For the text-containing cell, return its midpoint in [x, y] coordinate format. 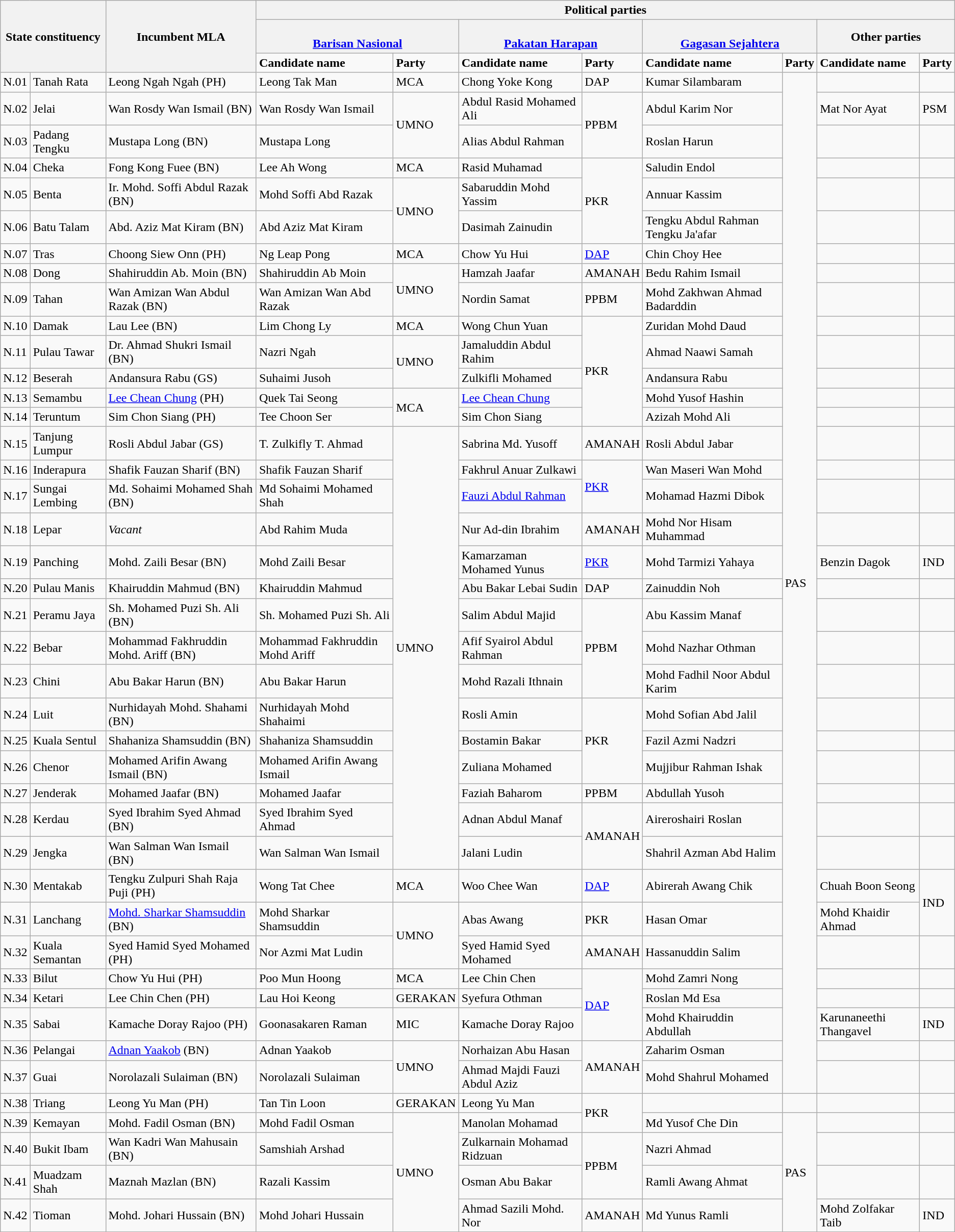
Mohd Khaidir Ahmad [868, 919]
Wan Salman Wan Ismail (BN) [181, 853]
Mohamed Arifin Awang Ismail [324, 767]
Guai [68, 1077]
N.15 [15, 444]
T. Zulkifly T. Ahmad [324, 444]
Beserah [68, 378]
Abd Aziz Mat Kiram [324, 227]
Abirerah Awang Chik [712, 886]
Kuala Semantan [68, 953]
Mohd Fadil Osman [324, 1122]
Ir. Mohd. Soffi Abdul Razak (BN) [181, 194]
Afif Syairol Abdul Rahman [520, 648]
Nor Azmi Mat Ludin [324, 953]
Panching [68, 562]
PSM [937, 108]
Vacant [181, 529]
Kerdau [68, 820]
Lee Chin Chen (PH) [181, 998]
Manolan Mohamad [520, 1122]
Chini [68, 681]
Sungai Lembing [68, 496]
N.02 [15, 108]
Chenor [68, 767]
Wan Amizan Wan Abd Razak [324, 299]
Suhaimi Jusoh [324, 378]
Lee Chean Chung [520, 398]
Mohamed Arifin Awang Ismail (BN) [181, 767]
Lee Chean Chung (PH) [181, 398]
Norolazali Sulaiman [324, 1077]
Cheka [68, 168]
Andansura Rabu [712, 378]
Triang [68, 1103]
Sim Chon Siang (PH) [181, 417]
Dong [68, 273]
Bostamin Bakar [520, 740]
Wan Amizan Wan Abdul Razak (BN) [181, 299]
Mohd Yusof Hashin [712, 398]
Lau Lee (BN) [181, 326]
Tahan [68, 299]
Ramli Awang Ahmat [712, 1182]
Lanchang [68, 919]
N.09 [15, 299]
Mohamed Jaafar [324, 793]
Kamarzaman Mohamed Yunus [520, 562]
Fong Kong Fuee (BN) [181, 168]
Muadzam Shah [68, 1182]
Adnan Yaakob (BN) [181, 1050]
Mohd. Fadil Osman (BN) [181, 1122]
Barisan Nasional [357, 37]
Zulkarnain Mohamad Ridzuan [520, 1148]
Jengka [68, 853]
Salim Abdul Majid [520, 615]
Ng Leap Pong [324, 253]
Mohd Tarmizi Yahaya [712, 562]
Mohd Razali Ithnain [520, 681]
Lepar [68, 529]
Wan Maseri Wan Mohd [712, 470]
Lim Chong Ly [324, 326]
Tengku Abdul Rahman Tengku Ja'afar [712, 227]
Rosli Abdul Jabar (GS) [181, 444]
Jamaluddin Abdul Rahim [520, 352]
N.03 [15, 142]
N.20 [15, 588]
Roslan Harun [712, 142]
Mohd. Sharkar Shamsuddin (BN) [181, 919]
Jenderak [68, 793]
N.05 [15, 194]
Mujjibur Rahman Ishak [712, 767]
N.12 [15, 378]
Mohamed Jaafar (BN) [181, 793]
N.25 [15, 740]
Leong Yu Man (PH) [181, 1103]
Wong Chun Yuan [520, 326]
N.04 [15, 168]
Leong Yu Man [520, 1103]
Leong Tak Man [324, 82]
Md Sohaimi Mohamed Shah [324, 496]
N.29 [15, 853]
N.11 [15, 352]
Ketari [68, 998]
N.36 [15, 1050]
Bilut [68, 979]
Political parties [605, 10]
Wong Tat Chee [324, 886]
Nur Ad-din Ibrahim [520, 529]
Mohd Nor Hisam Muhammad [712, 529]
Shahiruddin Ab Moin [324, 273]
Shahaniza Shamsuddin (BN) [181, 740]
N.07 [15, 253]
State constituency [53, 37]
N.22 [15, 648]
Wan Kadri Wan Mahusain (BN) [181, 1148]
N.37 [15, 1077]
Mohd Zamri Nong [712, 979]
Jelai [68, 108]
Teruntum [68, 417]
Syefura Othman [520, 998]
Aireroshairi Roslan [712, 820]
Pelangai [68, 1050]
Rosli Abdul Jabar [712, 444]
N.30 [15, 886]
Fauzi Abdul Rahman [520, 496]
Leong Ngah Ngah (PH) [181, 82]
Shahril Azman Abd Halim [712, 853]
Hassanuddin Salim [712, 953]
Ahmad Naawi Samah [712, 352]
N.10 [15, 326]
Pulau Manis [68, 588]
MIC [426, 1024]
Peramu Jaya [68, 615]
Norhaizan Abu Hasan [520, 1050]
Abd Rahim Muda [324, 529]
Lau Hoi Keong [324, 998]
Padang Tengku [68, 142]
Syed Hamid Syed Mohamed (PH) [181, 953]
Goonasakaren Raman [324, 1024]
Fazil Azmi Nadzri [712, 740]
N.24 [15, 714]
Chow Yu Hui (PH) [181, 979]
Benta [68, 194]
Kamache Doray Rajoo (PH) [181, 1024]
Sh. Mohamed Puzi Sh. Ali (BN) [181, 615]
Gagasan Sejahtera [730, 37]
Mohd Zolfakar Taib [868, 1215]
Mat Nor Ayat [868, 108]
N.21 [15, 615]
N.06 [15, 227]
Abd. Aziz Mat Kiram (BN) [181, 227]
Incumbent MLA [181, 37]
Abdul Karim Nor [712, 108]
Faziah Baharom [520, 793]
Inderapura [68, 470]
N.31 [15, 919]
N.32 [15, 953]
Nazri Ngah [324, 352]
Abu Kassim Manaf [712, 615]
Choong Siew Onn (PH) [181, 253]
Batu Talam [68, 227]
Shahaniza Shamsuddin [324, 740]
N.17 [15, 496]
Razali Kassim [324, 1182]
Karunaneethi Thangavel [868, 1024]
Mohd Johari Hussain [324, 1215]
Hasan Omar [712, 919]
Mohd Khairuddin Abdullah [712, 1024]
Mohd Sofian Abd Jalil [712, 714]
N.16 [15, 470]
Azizah Mohd Ali [712, 417]
Sh. Mohamed Puzi Sh. Ali [324, 615]
Abu Bakar Lebai Sudin [520, 588]
Maznah Mazlan (BN) [181, 1182]
Lee Chin Chen [520, 979]
N.38 [15, 1103]
Mohd Soffi Abd Razak [324, 194]
Zaharim Osman [712, 1050]
Samshiah Arshad [324, 1148]
Sabaruddin Mohd Yassim [520, 194]
Mohd. Johari Hussain (BN) [181, 1215]
Ahmad Sazili Mohd. Nor [520, 1215]
Bebar [68, 648]
N.01 [15, 82]
Mohd Zaili Besar [324, 562]
N.40 [15, 1148]
N.35 [15, 1024]
Chong Yoke Kong [520, 82]
Chuah Boon Seong [868, 886]
Kamache Doray Rajoo [520, 1024]
Kuala Sentul [68, 740]
Other parties [886, 37]
Mustapa Long (BN) [181, 142]
Khairuddin Mahmud (BN) [181, 588]
Pakatan Harapan [551, 37]
Abu Bakar Harun (BN) [181, 681]
Chow Yu Hui [520, 253]
Alias Abdul Rahman [520, 142]
Tras [68, 253]
Saludin Endol [712, 168]
Tee Choon Ser [324, 417]
Zuridan Mohd Daud [712, 326]
Semambu [68, 398]
N.41 [15, 1182]
Tanah Rata [68, 82]
Kemayan [68, 1122]
Nordin Samat [520, 299]
Sim Chon Siang [520, 417]
Bedu Rahim Ismail [712, 273]
Poo Mun Hoong [324, 979]
Dasimah Zainudin [520, 227]
N.33 [15, 979]
Fakhrul Anuar Zulkawi [520, 470]
Wan Rosdy Wan Ismail (BN) [181, 108]
N.26 [15, 767]
Mohamad Hazmi Dibok [712, 496]
Wan Salman Wan Ismail [324, 853]
Damak [68, 326]
Nurhidayah Mohd Shahaimi [324, 714]
Ahmad Majdi Fauzi Abdul Aziz [520, 1077]
Hamzah Jaafar [520, 273]
Tan Tin Loon [324, 1103]
Luit [68, 714]
N.23 [15, 681]
Roslan Md Esa [712, 998]
Mentakab [68, 886]
N.13 [15, 398]
Adnan Yaakob [324, 1050]
Wan Rosdy Wan Ismail [324, 108]
Mohd Nazhar Othman [712, 648]
Mustapa Long [324, 142]
Mohammad Fakhruddin Mohd Ariff [324, 648]
N.19 [15, 562]
N.34 [15, 998]
Adnan Abdul Manaf [520, 820]
Dr. Ahmad Shukri Ismail (BN) [181, 352]
Abu Bakar Harun [324, 681]
Zuliana Mohamed [520, 767]
N.08 [15, 273]
Tengku Zulpuri Shah Raja Puji (PH) [181, 886]
Mohd Fadhil Noor Abdul Karim [712, 681]
Annuar Kassim [712, 194]
N.42 [15, 1215]
Mohd Zakhwan Ahmad Badarddin [712, 299]
Abdul Rasid Mohamed Ali [520, 108]
Andansura Rabu (GS) [181, 378]
Norolazali Sulaiman (BN) [181, 1077]
Shahiruddin Ab. Moin (BN) [181, 273]
Nurhidayah Mohd. Shahami (BN) [181, 714]
Sabrina Md. Yusoff [520, 444]
Md Yunus Ramli [712, 1215]
Shafik Fauzan Sharif [324, 470]
Mohammad Fakhruddin Mohd. Ariff (BN) [181, 648]
Rosli Amin [520, 714]
N.28 [15, 820]
Mohd. Zaili Besar (BN) [181, 562]
N.18 [15, 529]
Md. Sohaimi Mohamed Shah (BN) [181, 496]
Kumar Silambaram [712, 82]
Abdullah Yusoh [712, 793]
Shafik Fauzan Sharif (BN) [181, 470]
Bukit Ibam [68, 1148]
Syed Ibrahim Syed Ahmad [324, 820]
N.27 [15, 793]
Zainuddin Noh [712, 588]
Benzin Dagok [868, 562]
Rasid Muhamad [520, 168]
Syed Hamid Syed Mohamed [520, 953]
Pulau Tawar [68, 352]
Woo Chee Wan [520, 886]
Zulkifli Mohamed [520, 378]
Tioman [68, 1215]
Mohd Sharkar Shamsuddin [324, 919]
Mohd Shahrul Mohamed [712, 1077]
Tanjung Lumpur [68, 444]
N.39 [15, 1122]
Jalani Ludin [520, 853]
Abas Awang [520, 919]
Osman Abu Bakar [520, 1182]
Chin Choy Hee [712, 253]
Md Yusof Che Din [712, 1122]
Khairuddin Mahmud [324, 588]
Syed Ibrahim Syed Ahmad (BN) [181, 820]
Sabai [68, 1024]
Nazri Ahmad [712, 1148]
N.14 [15, 417]
Lee Ah Wong [324, 168]
Quek Tai Seong [324, 398]
